Return (x, y) of the center of cell containing provided text 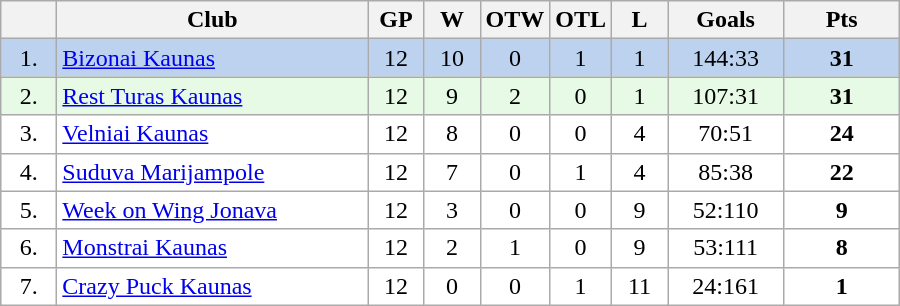
Crazy Puck Kaunas (212, 286)
52:110 (726, 210)
24 (842, 134)
22 (842, 172)
Pts (842, 20)
GP (396, 20)
24:161 (726, 286)
2. (29, 96)
Monstrai Kaunas (212, 248)
144:33 (726, 58)
Rest Turas Kaunas (212, 96)
11 (640, 286)
7. (29, 286)
Week on Wing Jonava (212, 210)
3. (29, 134)
Club (212, 20)
1. (29, 58)
W (452, 20)
7 (452, 172)
85:38 (726, 172)
OTW (515, 20)
Goals (726, 20)
10 (452, 58)
107:31 (726, 96)
4. (29, 172)
OTL (581, 20)
Bizonai Kaunas (212, 58)
Velniai Kaunas (212, 134)
Suduva Marijampole (212, 172)
L (640, 20)
53:111 (726, 248)
5. (29, 210)
70:51 (726, 134)
3 (452, 210)
6. (29, 248)
